Return the [x, y] coordinate for the center point of the cell that contains the specified text.  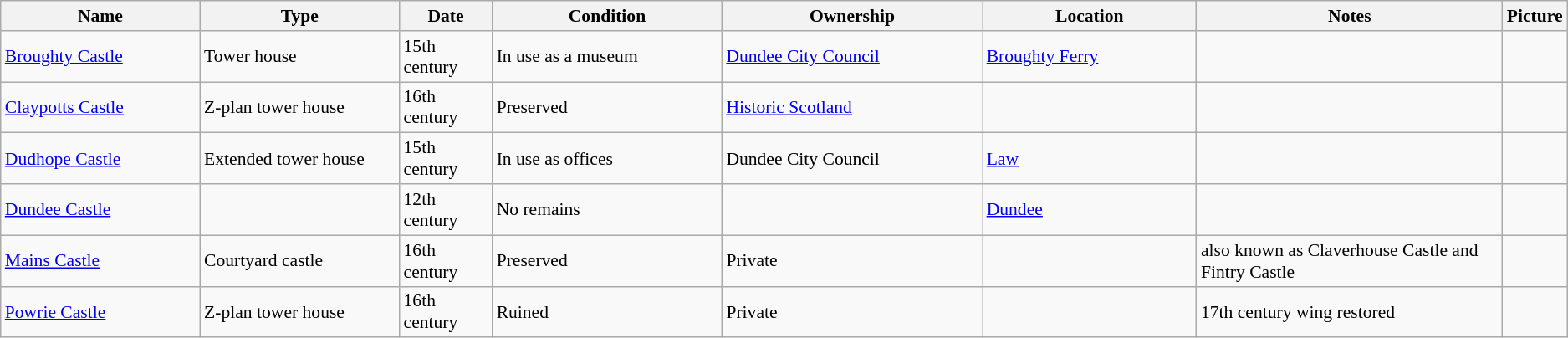
Broughty Castle [100, 57]
Type [299, 16]
Mains Castle [100, 261]
Extended tower house [299, 159]
Location [1090, 16]
Condition [607, 16]
Dudhope Castle [100, 159]
also known as Claverhouse Castle and Fintry Castle [1350, 261]
In use as offices [607, 159]
17th century wing restored [1350, 311]
12th century [445, 209]
Notes [1350, 16]
Tower house [299, 57]
Ruined [607, 311]
Historic Scotland [851, 107]
Dundee Castle [100, 209]
In use as a museum [607, 57]
Powrie Castle [100, 311]
Picture [1535, 16]
Claypotts Castle [100, 107]
Name [100, 16]
Dundee [1090, 209]
Broughty Ferry [1090, 57]
Date [445, 16]
No remains [607, 209]
Law [1090, 159]
Courtyard castle [299, 261]
Ownership [851, 16]
